Output the (X, Y) coordinate of the center of the cell containing the given text.  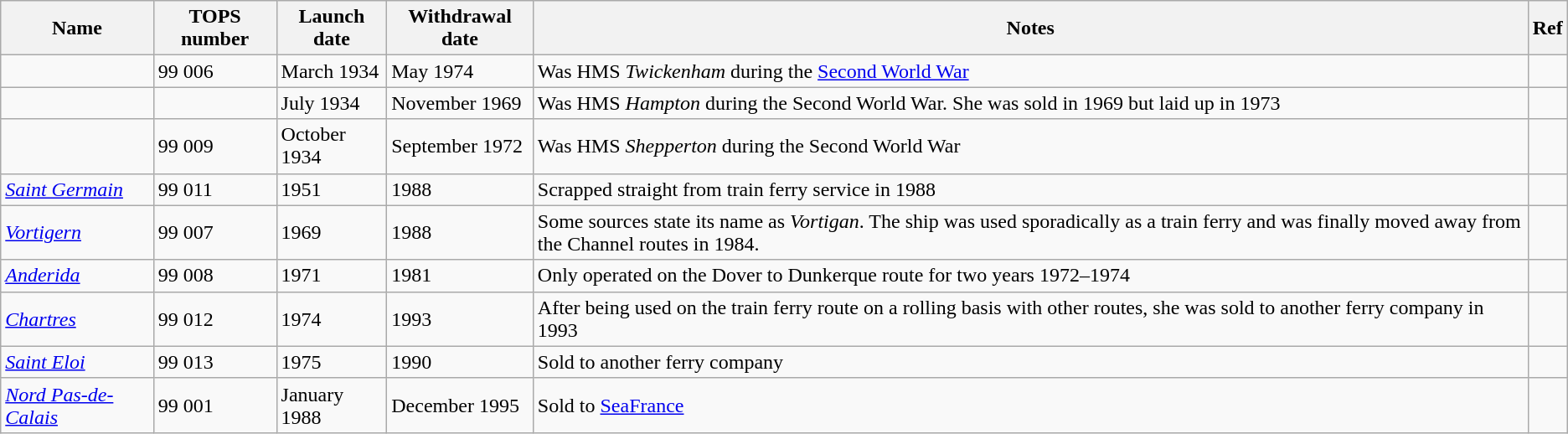
1951 (332, 189)
January 1988 (332, 406)
1969 (332, 233)
Vortigern (77, 233)
1974 (332, 318)
December 1995 (461, 406)
1975 (332, 362)
Saint Eloi (77, 362)
1993 (461, 318)
99 008 (214, 276)
99 009 (214, 146)
Some sources state its name as Vortigan. The ship was used sporadically as a train ferry and was finally moved away from the Channel routes in 1984. (1030, 233)
Chartres (77, 318)
September 1972 (461, 146)
99 013 (214, 362)
99 011 (214, 189)
May 1974 (461, 71)
1990 (461, 362)
Sold to SeaFrance (1030, 406)
1981 (461, 276)
After being used on the train ferry route on a rolling basis with other routes, she was sold to another ferry company in 1993 (1030, 318)
1971 (332, 276)
Withdrawal date (461, 28)
Launch date (332, 28)
November 1969 (461, 103)
Notes (1030, 28)
July 1934 (332, 103)
Sold to another ferry company (1030, 362)
Was HMS Hampton during the Second World War. She was sold in 1969 but laid up in 1973 (1030, 103)
Scrapped straight from train ferry service in 1988 (1030, 189)
TOPS number (214, 28)
Anderida (77, 276)
Saint Germain (77, 189)
Was HMS Twickenham during the Second World War (1030, 71)
99 012 (214, 318)
Name (77, 28)
October 1934 (332, 146)
Was HMS Shepperton during the Second World War (1030, 146)
99 001 (214, 406)
Ref (1548, 28)
March 1934 (332, 71)
Only operated on the Dover to Dunkerque route for two years 1972–1974 (1030, 276)
99 007 (214, 233)
99 006 (214, 71)
Nord Pas-de-Calais (77, 406)
